From the cell containing the given text, extract its center point as [X, Y] coordinate. 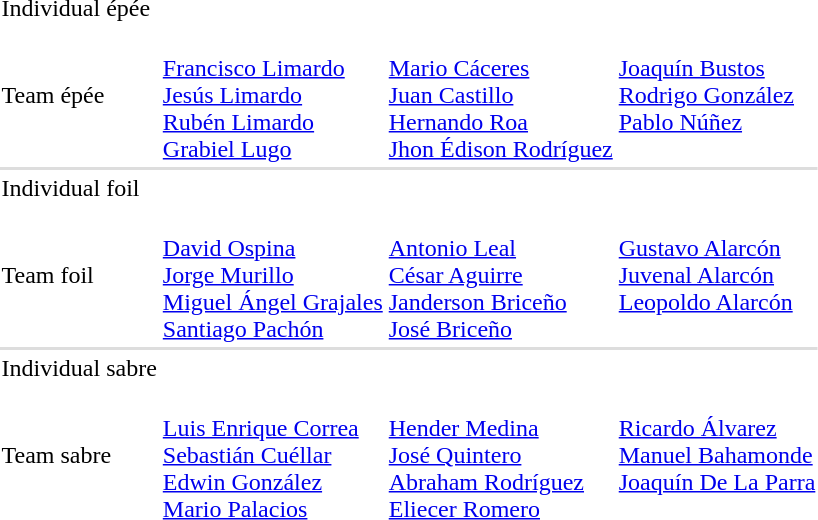
Individual foil [79, 188]
Joaquín BustosRodrigo GonzálezPablo Núñez [717, 95]
David OspinaJorge MurilloMiguel Ángel GrajalesSantiago Pachón [272, 275]
Gustavo AlarcónJuvenal AlarcónLeopoldo Alarcón [717, 275]
Individual sabre [79, 368]
Mario CáceresJuan CastilloHernando RoaJhon Édison Rodríguez [500, 95]
Francisco LimardoJesús LimardoRubén LimardoGrabiel Lugo [272, 95]
Team foil [79, 275]
Antonio LealCésar AguirreJanderson BriceñoJosé Briceño [500, 275]
Team épée [79, 95]
